Provide the (X, Y) coordinate of the cell's center where the given text is located.  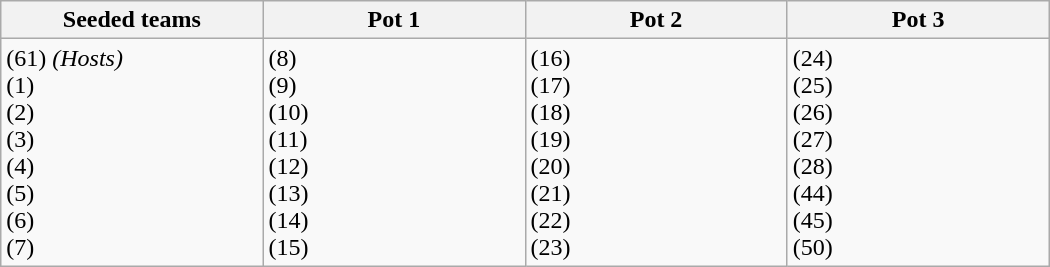
Pot 1 (394, 20)
(8) (9) (10) (11) (12) (13) (14) (15) (394, 152)
Pot 2 (656, 20)
(24) (25) (26) (27) (28) (44) (45) (50) (918, 152)
(61) (Hosts) (1) (2) (3) (4) (5) (6) (7) (132, 152)
Pot 3 (918, 20)
(16) (17) (18) (19) (20) (21) (22) (23) (656, 152)
Seeded teams (132, 20)
